For the text-containing cell, return its midpoint in [x, y] coordinate format. 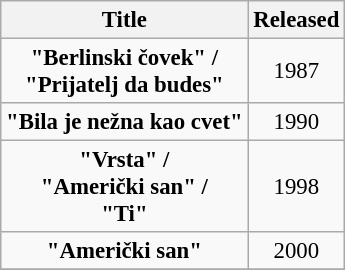
"Vrsta" /"Američki san" /"Ti" [124, 187]
1990 [296, 122]
"Berlinski čovek" /"Prijatelj da budes" [124, 72]
Title [124, 20]
"Bila je nežna kao cvet" [124, 122]
Released [296, 20]
1998 [296, 187]
1987 [296, 72]
"Američki san" [124, 251]
2000 [296, 251]
